Identify which cell holds the provided text, then report its [X, Y] central coordinate. 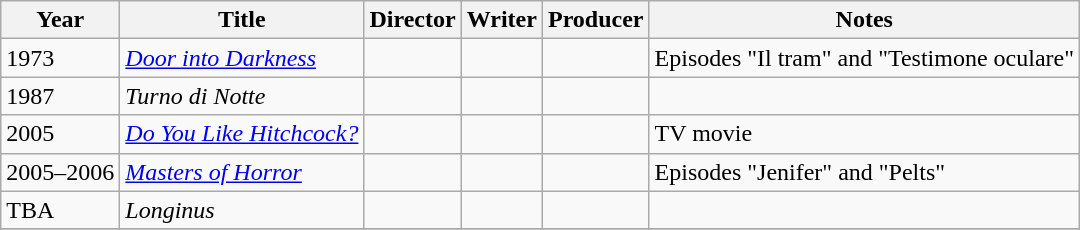
Title [242, 20]
2005 [60, 134]
1973 [60, 58]
Producer [596, 20]
Year [60, 20]
Episodes "Jenifer" and "Pelts" [864, 172]
Writer [502, 20]
TV movie [864, 134]
2005–2006 [60, 172]
TBA [60, 210]
Door into Darkness [242, 58]
1987 [60, 96]
Notes [864, 20]
Turno di Notte [242, 96]
Do You Like Hitchcock? [242, 134]
Episodes "Il tram" and "Testimone oculare" [864, 58]
Longinus [242, 210]
Director [412, 20]
Masters of Horror [242, 172]
